Output the [X, Y] coordinate of the center of the cell containing the given text.  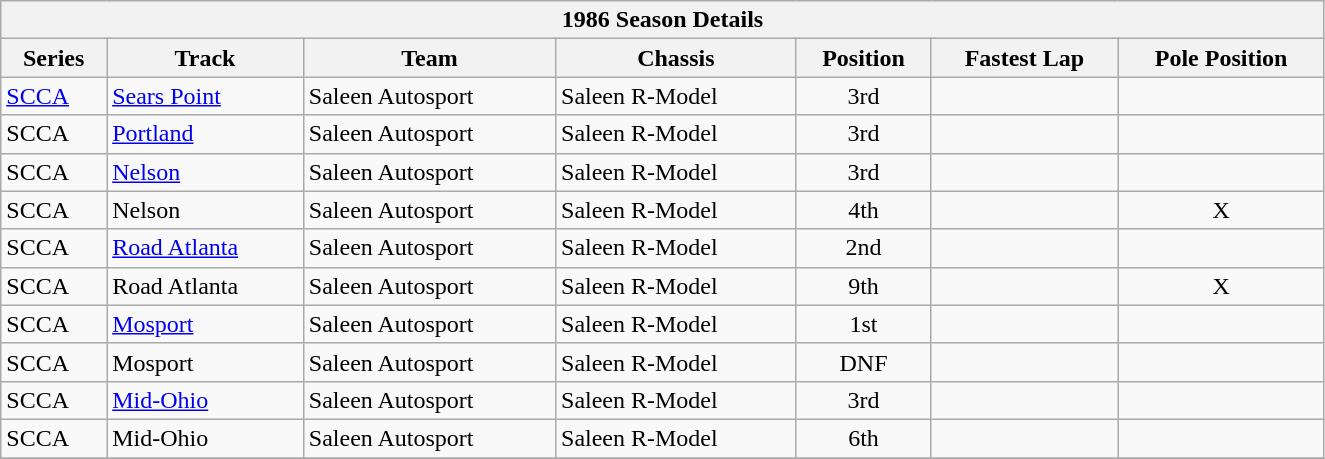
Portland [206, 134]
Track [206, 58]
DNF [864, 362]
1st [864, 324]
Pole Position [1221, 58]
6th [864, 438]
Team [429, 58]
Sears Point [206, 96]
4th [864, 210]
Position [864, 58]
Fastest Lap [1024, 58]
1986 Season Details [663, 20]
Series [54, 58]
2nd [864, 248]
9th [864, 286]
Chassis [676, 58]
